Find where the given text appears and provide that cell's center as [X, Y] coordinate. 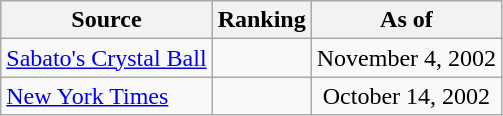
New York Times [106, 96]
October 14, 2002 [406, 96]
Ranking [262, 20]
November 4, 2002 [406, 58]
As of [406, 20]
Sabato's Crystal Ball [106, 58]
Source [106, 20]
